Find where the given text appears and provide that cell's center as [x, y] coordinate. 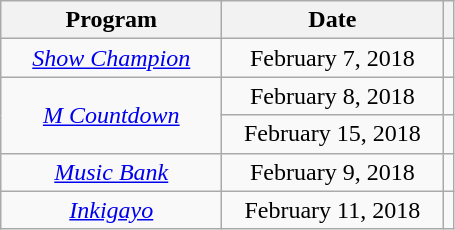
February 11, 2018 [332, 210]
February 15, 2018 [332, 134]
February 9, 2018 [332, 172]
M Countdown [112, 115]
Date [332, 20]
Music Bank [112, 172]
February 7, 2018 [332, 58]
Program [112, 20]
Show Champion [112, 58]
February 8, 2018 [332, 96]
Inkigayo [112, 210]
